Output the (X, Y) coordinate of the center of the cell containing the given text.  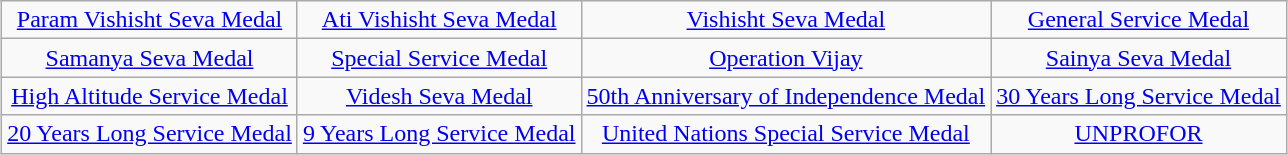
20 Years Long Service Medal (150, 134)
9 Years Long Service Medal (439, 134)
United Nations Special Service Medal (786, 134)
Operation Vijay (786, 58)
Vishisht Seva Medal (786, 20)
Ati Vishisht Seva Medal (439, 20)
UNPROFOR (1139, 134)
Samanya Seva Medal (150, 58)
Sainya Seva Medal (1139, 58)
Special Service Medal (439, 58)
General Service Medal (1139, 20)
High Altitude Service Medal (150, 96)
Param Vishisht Seva Medal (150, 20)
50th Anniversary of Independence Medal (786, 96)
Videsh Seva Medal (439, 96)
30 Years Long Service Medal (1139, 96)
